Identify which cell holds the provided text, then report its [x, y] central coordinate. 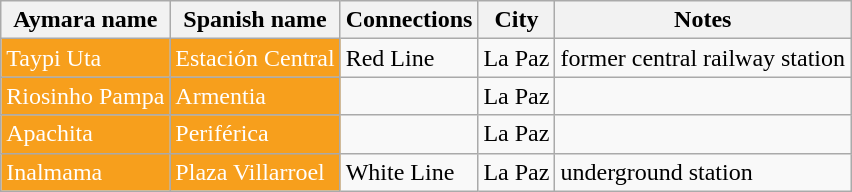
Inalmama [86, 172]
Riosinho Pampa [86, 96]
Periférica [255, 134]
Taypi Uta [86, 58]
Spanish name [255, 20]
City [516, 20]
former central railway station [703, 58]
Notes [703, 20]
underground station [703, 172]
Connections [409, 20]
Armentia [255, 96]
Red Line [409, 58]
Aymara name [86, 20]
Apachita [86, 134]
Plaza Villarroel [255, 172]
White Line [409, 172]
Estación Central [255, 58]
